Detect which cell encompasses the target text, then output its (x, y) center coordinate. 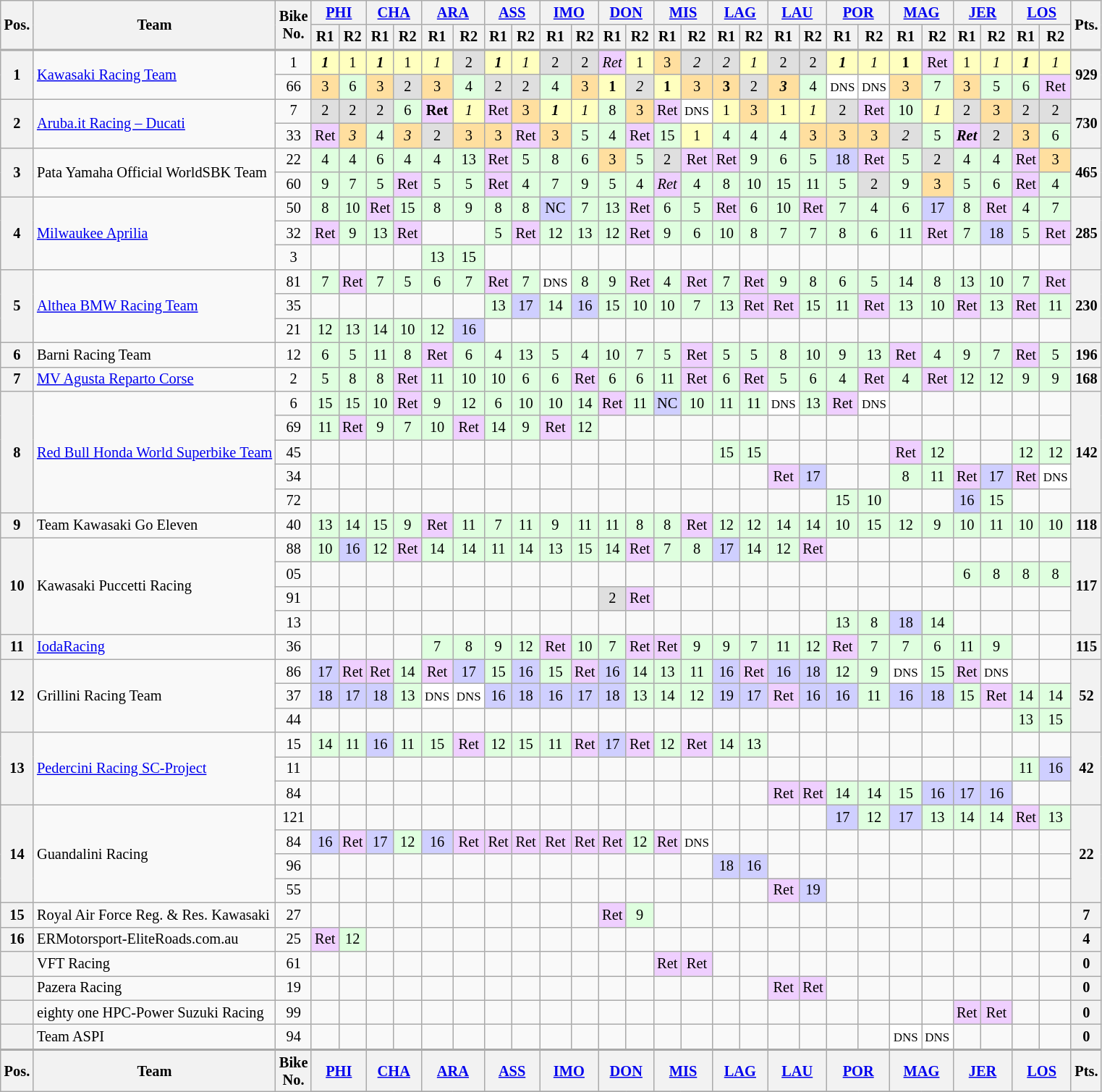
34 (294, 476)
35 (294, 306)
Kawasaki Racing Team (155, 74)
196 (1086, 355)
MV Agusta Reparto Corse (155, 379)
Grillini Racing Team (155, 696)
eighty one HPC-Power Suzuki Racing (155, 1012)
86 (294, 672)
27 (294, 915)
42 (1086, 769)
45 (294, 452)
66 (294, 87)
Althea BMW Racing Team (155, 305)
117 (1086, 586)
Red Bull Honda World Superbike Team (155, 452)
44 (294, 720)
115 (1086, 647)
Pata Yamaha Official WorldSBK Team (155, 172)
36 (294, 647)
61 (294, 963)
IodaRacing (155, 647)
Pedercini Racing SC-Project (155, 769)
40 (294, 525)
Pazera Racing (155, 988)
Team ASPI (155, 1036)
465 (1086, 172)
Guandalini Racing (155, 854)
121 (294, 817)
929 (1086, 74)
05 (294, 574)
69 (294, 428)
Aruba.it Racing – Ducati (155, 123)
32 (294, 233)
88 (294, 549)
VFT Racing (155, 963)
230 (1086, 305)
94 (294, 1036)
91 (294, 598)
285 (1086, 233)
730 (1086, 123)
21 (294, 330)
60 (294, 184)
Royal Air Force Reg. & Res. Kawasaki (155, 915)
33 (294, 135)
99 (294, 1012)
96 (294, 866)
81 (294, 282)
25 (294, 939)
52 (1086, 696)
118 (1086, 525)
Team Kawasaki Go Eleven (155, 525)
50 (294, 208)
55 (294, 890)
142 (1086, 452)
Barni Racing Team (155, 355)
ERMotorsport-EliteRoads.com.au (155, 939)
Kawasaki Puccetti Racing (155, 586)
72 (294, 501)
37 (294, 695)
168 (1086, 379)
Milwaukee Aprilia (155, 233)
